Extract the [X, Y] coordinate from the center of the cell holding the provided text.  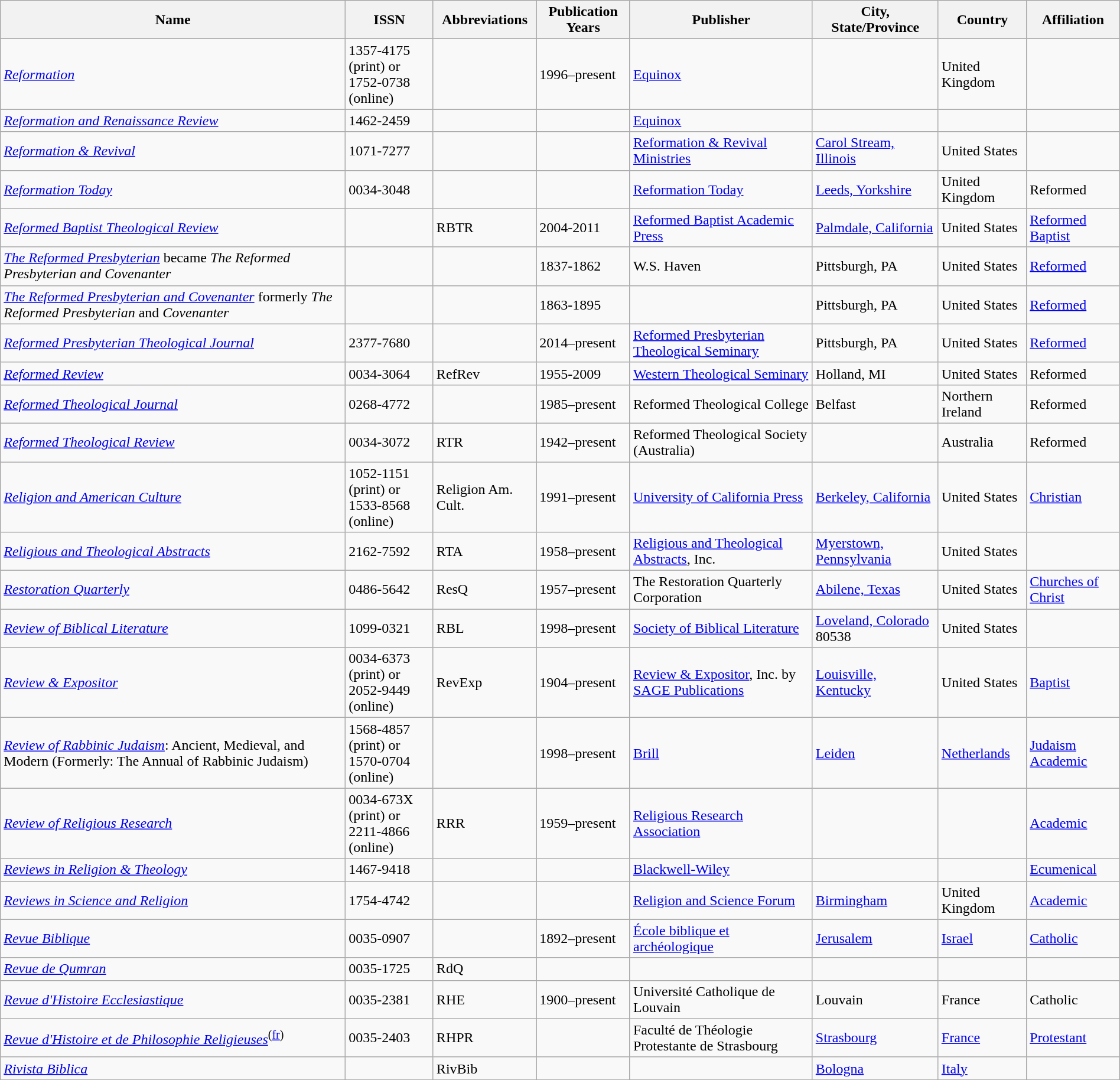
Religious Research Association [721, 824]
Loveland, Colorado 80538 [875, 629]
1991–present [584, 497]
Israel [982, 938]
1754-4742 [390, 900]
Birmingham [875, 900]
Bologna [875, 1068]
Restoration Quarterly [173, 590]
Reformation and Renaissance Review [173, 121]
2377-7680 [390, 343]
Reformed Review [173, 373]
Reviews in Religion & Theology [173, 870]
RTR [484, 442]
Reformed Baptist Academic Press [721, 228]
Louisville, Kentucky [875, 683]
Leiden [875, 753]
Italy [982, 1068]
RefRev [484, 373]
Carol Stream, Illinois [875, 151]
Reformed Theological Journal [173, 404]
Publisher [721, 20]
1942–present [584, 442]
Review & Expositor, Inc. by SAGE Publications [721, 683]
Country [982, 20]
1892–present [584, 938]
Revue Biblique [173, 938]
Religion and American Culture [173, 497]
Université Catholique de Louvain [721, 1000]
Judaism Academic [1073, 753]
1099-0321 [390, 629]
W.S. Haven [721, 266]
Review of Religious Research [173, 824]
Northern Ireland [982, 404]
Belfast [875, 404]
University of California Press [721, 497]
Abilene, Texas [875, 590]
1958–present [584, 552]
0035-2403 [390, 1037]
0034-3064 [390, 373]
Ecumenical [1073, 870]
2004-2011 [584, 228]
RRR [484, 824]
1863-1895 [584, 305]
Publication Years [584, 20]
Reformation [173, 74]
1959–present [584, 824]
RHPR [484, 1037]
Christian [1073, 497]
Brill [721, 753]
2162-7592 [390, 552]
0034-3048 [390, 189]
Religion Am. Cult. [484, 497]
École biblique et archéologique [721, 938]
Review of Rabbinic Judaism: Ancient, Medieval, and Modern (Formerly: The Annual of Rabbinic Judaism) [173, 753]
Western Theological Seminary [721, 373]
Louvain [875, 1000]
Religion and Science Forum [721, 900]
RdQ [484, 969]
RevExp [484, 683]
1900–present [584, 1000]
Rivista Biblica [173, 1068]
1071-7277 [390, 151]
Society of Biblical Literature [721, 629]
Faculté de Théologie Protestante de Strasbourg [721, 1037]
Review & Expositor [173, 683]
1357-4175 (print) or1752-0738 (online) [390, 74]
Reformation & Revival Ministries [721, 151]
Reformed Theological Society (Australia) [721, 442]
Jerusalem [875, 938]
1957–present [584, 590]
Revue d'Histoire Ecclesiastique [173, 1000]
0035-2381 [390, 1000]
Reformed Theological Review [173, 442]
Netherlands [982, 753]
Myerstown, Pennsylvania [875, 552]
1996–present [584, 74]
Leeds, Yorkshire [875, 189]
1462-2459 [390, 121]
RBTR [484, 228]
0035-0907 [390, 938]
RTA [484, 552]
Reformed Presbyterian Theological Seminary [721, 343]
ISSN [390, 20]
Blackwell-Wiley [721, 870]
RBL [484, 629]
0034-673X (print) or2211-4866 (online) [390, 824]
RHE [484, 1000]
1955-2009 [584, 373]
Religious and Theological Abstracts, Inc. [721, 552]
Holland, MI [875, 373]
Strasbourg [875, 1037]
0034-3072 [390, 442]
0034-6373 (print) or2052-9449 (online) [390, 683]
Review of Biblical Literature [173, 629]
Baptist [1073, 683]
The Reformed Presbyterian became The Reformed Presbyterian and Covenanter [173, 266]
0486-5642 [390, 590]
Australia [982, 442]
1052-1151 (print) or1533-8568 (online) [390, 497]
0035-1725 [390, 969]
1467-9418 [390, 870]
Revue d'Histoire et de Philosophie Religieuses(fr) [173, 1037]
Protestant [1073, 1037]
0268-4772 [390, 404]
1904–present [584, 683]
Name [173, 20]
2014–present [584, 343]
1837-1862 [584, 266]
Palmdale, California [875, 228]
Berkeley, California [875, 497]
1568-4857 (print) or1570-0704 (online) [390, 753]
Abbreviations [484, 20]
Reformation & Revival [173, 151]
Reformed Theological College [721, 404]
ResQ [484, 590]
Reviews in Science and Religion [173, 900]
Reformed Baptist [1073, 228]
Affiliation [1073, 20]
1985–present [584, 404]
Reformed Presbyterian Theological Journal [173, 343]
Religious and Theological Abstracts [173, 552]
Churches of Christ [1073, 590]
RivBib [484, 1068]
Revue de Qumran [173, 969]
Reformed Baptist Theological Review [173, 228]
City, State/Province [875, 20]
The Reformed Presbyterian and Covenanter formerly The Reformed Presbyterian and Covenanter [173, 305]
The Restoration Quarterly Corporation [721, 590]
